Detect which cell encompasses the target text, then output its [X, Y] center coordinate. 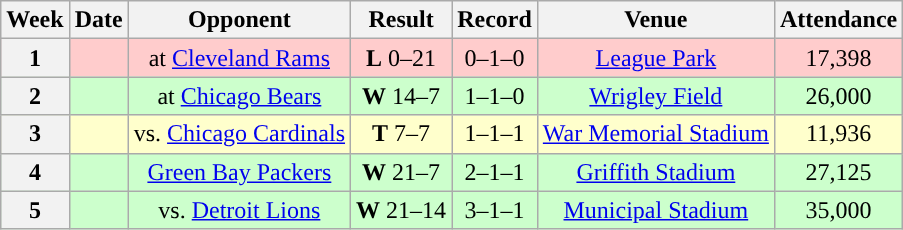
Record [495, 20]
vs. Chicago Cardinals [239, 134]
Griffith Stadium [656, 172]
L 0–21 [402, 58]
35,000 [838, 210]
26,000 [838, 96]
27,125 [838, 172]
T 7–7 [402, 134]
Municipal Stadium [656, 210]
0–1–0 [495, 58]
11,936 [838, 134]
1–1–0 [495, 96]
5 [35, 210]
Opponent [239, 20]
W 21–7 [402, 172]
Week [35, 20]
2–1–1 [495, 172]
Green Bay Packers [239, 172]
1–1–1 [495, 134]
Attendance [838, 20]
3–1–1 [495, 210]
League Park [656, 58]
1 [35, 58]
at Chicago Bears [239, 96]
W 14–7 [402, 96]
3 [35, 134]
2 [35, 96]
Date [98, 20]
17,398 [838, 58]
vs. Detroit Lions [239, 210]
Venue [656, 20]
Result [402, 20]
at Cleveland Rams [239, 58]
W 21–14 [402, 210]
4 [35, 172]
War Memorial Stadium [656, 134]
Wrigley Field [656, 96]
